Pinpoint the cell where the given text exists, returning its [x, y] midpoint coordinate. 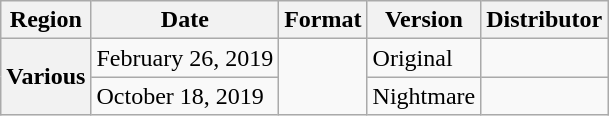
October 18, 2019 [185, 96]
Original [424, 58]
Version [424, 20]
Distributor [544, 20]
Format [323, 20]
Region [46, 20]
February 26, 2019 [185, 58]
Date [185, 20]
Nightmare [424, 96]
Various [46, 77]
